Extract the [x, y] coordinate from the center of the cell holding the provided text.  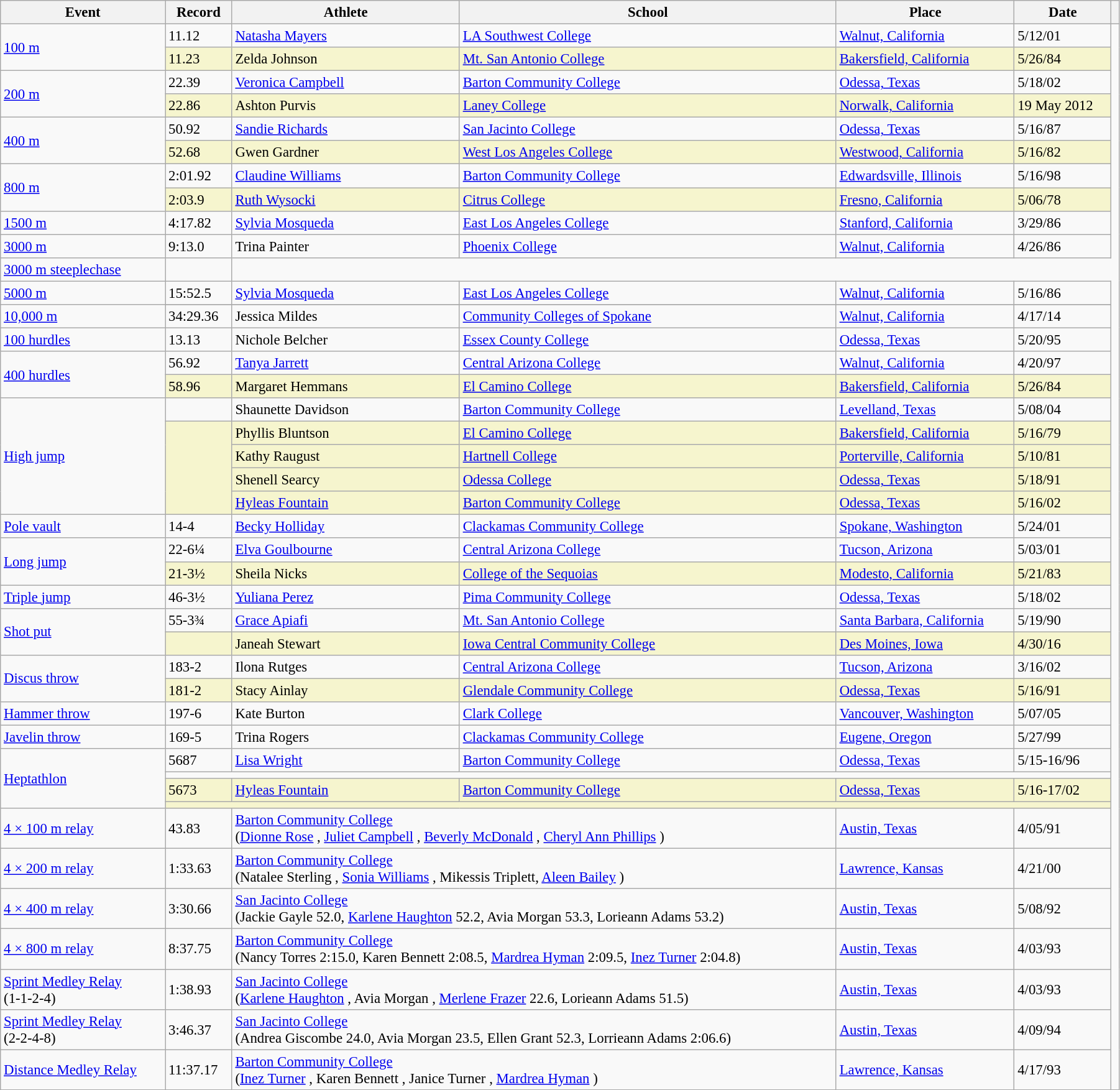
5/16/98 [1063, 176]
Grace Apiafi [346, 620]
Porterville, California [925, 456]
50.92 [199, 129]
Natasha Mayers [346, 36]
4 × 200 m relay [83, 869]
14-4 [199, 527]
4/17/93 [1063, 1069]
5687 [199, 760]
Glendale Community College [648, 690]
3:46.37 [199, 1030]
Place [925, 12]
5/06/78 [1063, 200]
Sprint Medley Relay(1-1-2-4) [83, 990]
Westwood, California [925, 152]
Gwen Gardner [346, 152]
5/16/91 [1063, 690]
LA Southwest College [648, 36]
5/16/87 [1063, 129]
15:52.5 [199, 293]
Barton Community College(Inez Turner , Karen Bennett , Janice Turner , Mardrea Hyman ) [534, 1069]
Pima Community College [648, 597]
Yuliana Perez [346, 597]
Vancouver, Washington [925, 714]
34:29.36 [199, 316]
Athlete [346, 12]
Ruth Wysocki [346, 200]
169-5 [199, 737]
Zelda Johnson [346, 59]
5/19/90 [1063, 620]
3:30.66 [199, 909]
9:13.0 [199, 246]
Elva Goulbourne [346, 550]
21-3½ [199, 573]
Shenell Searcy [346, 480]
1500 m [83, 223]
43.83 [199, 828]
5/27/99 [1063, 737]
Barton Community College(Natalee Sterling , Sonia Williams , Mikessis Triplett, Aleen Bailey ) [534, 869]
West Los Angeles College [648, 152]
Jessica Mildes [346, 316]
Discus throw [83, 679]
Distance Medley Relay [83, 1069]
Eugene, Oregon [925, 737]
Margaret Hemmans [346, 386]
Community Colleges of Spokane [648, 316]
Santa Barbara, California [925, 620]
5/08/92 [1063, 909]
400 m [83, 141]
5/16/02 [1063, 503]
55-3¾ [199, 620]
4:17.82 [199, 223]
Becky Holliday [346, 527]
3000 m steeplechase [83, 269]
Iowa Central Community College [648, 644]
Nichole Belcher [346, 339]
5/16/86 [1063, 293]
Record [199, 12]
1:33.63 [199, 869]
Long jump [83, 562]
5/18/91 [1063, 480]
College of the Sequoias [648, 573]
Shaunette Davidson [346, 410]
200 m [83, 95]
Javelin throw [83, 737]
181-2 [199, 690]
4/17/14 [1063, 316]
100 m [83, 47]
Phyllis Bluntson [346, 433]
183-2 [199, 667]
4 × 400 m relay [83, 909]
Trina Painter [346, 246]
5/24/01 [1063, 527]
4/05/91 [1063, 828]
Essex County College [648, 339]
San Jacinto College(Andrea Giscombe 24.0, Avia Morgan 23.5, Ellen Grant 52.3, Lorrieann Adams 2:06.6) [534, 1030]
5/08/04 [1063, 410]
Des Moines, Iowa [925, 644]
197-6 [199, 714]
46-3½ [199, 597]
11.12 [199, 36]
3000 m [83, 246]
Clark College [648, 714]
Lisa Wright [346, 760]
5/10/81 [1063, 456]
Janeah Stewart [346, 644]
Heptathlon [83, 778]
Phoenix College [648, 246]
Hammer throw [83, 714]
Hartnell College [648, 456]
Odessa College [648, 480]
Event [83, 12]
5/07/05 [1063, 714]
Modesto, California [925, 573]
5/03/01 [1063, 550]
Stanford, California [925, 223]
3/16/02 [1063, 667]
Trina Rogers [346, 737]
Sprint Medley Relay(2-2-4-8) [83, 1030]
High jump [83, 456]
Kate Burton [346, 714]
San Jacinto College(Karlene Haughton , Avia Morgan , Merlene Frazer 22.6, Lorieann Adams 51.5) [534, 990]
56.92 [199, 363]
Kathy Raugust [346, 456]
Laney College [648, 106]
100 hurdles [83, 339]
Pole vault [83, 527]
13.13 [199, 339]
5/16/82 [1063, 152]
4/21/00 [1063, 869]
Veronica Campbell [346, 83]
4/26/86 [1063, 246]
4 × 800 m relay [83, 949]
Sheila Nicks [346, 573]
5/15-16/96 [1063, 760]
4 × 100 m relay [83, 828]
Triple jump [83, 597]
4/20/97 [1063, 363]
Tanya Jarrett [346, 363]
Levelland, Texas [925, 410]
Ashton Purvis [346, 106]
Date [1063, 12]
22-6¼ [199, 550]
Spokane, Washington [925, 527]
San Jacinto College(Jackie Gayle 52.0, Karlene Haughton 52.2, Avia Morgan 53.3, Lorieann Adams 53.2) [534, 909]
4/30/16 [1063, 644]
3/29/86 [1063, 223]
Sandie Richards [346, 129]
5/12/01 [1063, 36]
22.86 [199, 106]
Barton Community College (Dionne Rose , Juliet Campbell , Beverly McDonald , Cheryl Ann Phillips ) [534, 828]
Edwardsville, Illinois [925, 176]
Citrus College [648, 200]
San Jacinto College [648, 129]
52.68 [199, 152]
19 May 2012 [1063, 106]
School [648, 12]
Barton Community College(Nancy Torres 2:15.0, Karen Bennett 2:08.5, Mardrea Hyman 2:09.5, Inez Turner 2:04.8) [534, 949]
4/09/94 [1063, 1030]
Norwalk, California [925, 106]
1:38.93 [199, 990]
Claudine Williams [346, 176]
8:37.75 [199, 949]
800 m [83, 188]
5/21/83 [1063, 573]
5673 [199, 790]
Stacy Ainlay [346, 690]
2:01.92 [199, 176]
Ilona Rutges [346, 667]
Shot put [83, 632]
11.23 [199, 59]
400 hurdles [83, 374]
10,000 m [83, 316]
5000 m [83, 293]
22.39 [199, 83]
2:03.9 [199, 200]
58.96 [199, 386]
11:37.17 [199, 1069]
5/20/95 [1063, 339]
5/16-17/02 [1063, 790]
5/16/79 [1063, 433]
Fresno, California [925, 200]
